Locate the cell with the specified text and output its (x, y) center coordinate. 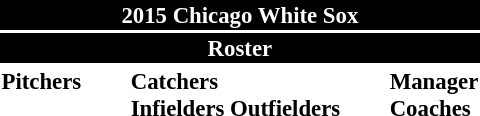
2015 Chicago White Sox (240, 15)
Roster (240, 48)
